Detect which cell encompasses the target text, then output its [X, Y] center coordinate. 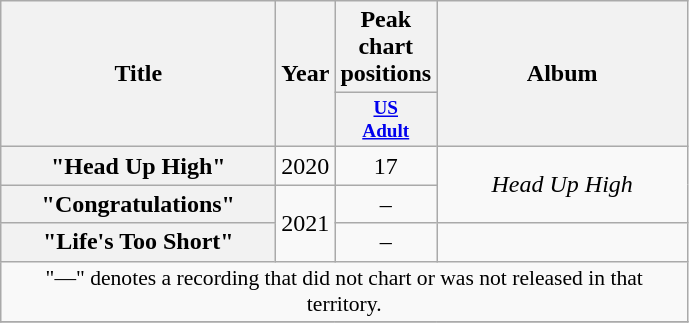
17 [386, 166]
Album [562, 74]
USAdult [386, 120]
"Congratulations" [138, 204]
Peak chart positions [386, 47]
"Life's Too Short" [138, 242]
2021 [306, 223]
"—" denotes a recording that did not chart or was not released in that territory. [344, 292]
2020 [306, 166]
Head Up High [562, 185]
Year [306, 74]
"Head Up High" [138, 166]
Title [138, 74]
